Provide the (X, Y) coordinate of the cell's center where the given text is located.  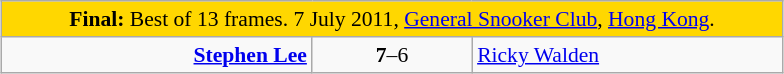
Ricky Walden (627, 55)
Final: Best of 13 frames. 7 July 2011, General Snooker Club, Hong Kong. (392, 19)
Stephen Lee (157, 55)
7–6 (392, 55)
